Return the (x, y) coordinate for the center point of the cell that contains the specified text.  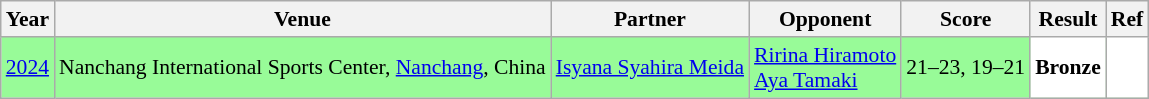
Isyana Syahira Meida (650, 68)
21–23, 19–21 (966, 68)
2024 (28, 68)
Opponent (825, 19)
Result (1068, 19)
Venue (302, 19)
Bronze (1068, 68)
Nanchang International Sports Center, Nanchang, China (302, 68)
Score (966, 19)
Partner (650, 19)
Ref (1127, 19)
Year (28, 19)
Ririna Hiramoto Aya Tamaki (825, 68)
